Extract the [x, y] coordinate from the center of the cell holding the provided text.  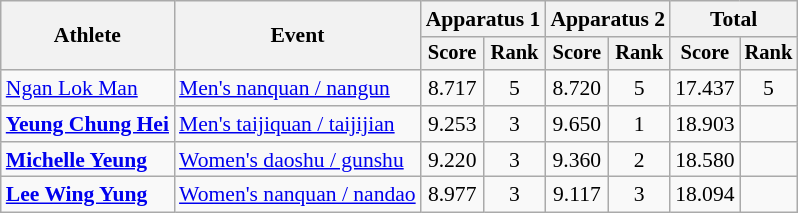
8.720 [576, 88]
1 [639, 124]
2 [639, 160]
8.977 [452, 195]
Event [298, 36]
Women's daoshu / gunshu [298, 160]
17.437 [704, 88]
Lee Wing Yung [88, 195]
Athlete [88, 36]
Ngan Lok Man [88, 88]
18.094 [704, 195]
Apparatus 2 [608, 19]
18.580 [704, 160]
8.717 [452, 88]
Michelle Yeung [88, 160]
9.220 [452, 160]
9.117 [576, 195]
Yeung Chung Hei [88, 124]
Total [734, 19]
Men's nanquan / nangun [298, 88]
Men's taijiquan / taijijian [298, 124]
9.253 [452, 124]
Women's nanquan / nandao [298, 195]
18.903 [704, 124]
Apparatus 1 [484, 19]
9.650 [576, 124]
9.360 [576, 160]
